Extract the [x, y] coordinate from the center of the cell holding the provided text.  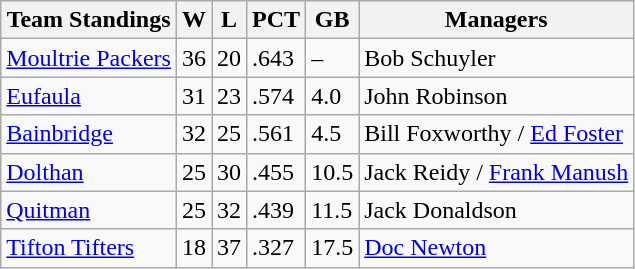
17.5 [332, 248]
20 [230, 58]
4.0 [332, 96]
.327 [276, 248]
Moultrie Packers [89, 58]
PCT [276, 20]
.643 [276, 58]
Tifton Tifters [89, 248]
Eufaula [89, 96]
GB [332, 20]
– [332, 58]
Quitman [89, 210]
W [194, 20]
36 [194, 58]
Dolthan [89, 172]
.439 [276, 210]
.574 [276, 96]
Doc Newton [496, 248]
37 [230, 248]
John Robinson [496, 96]
Team Standings [89, 20]
23 [230, 96]
Bob Schuyler [496, 58]
Jack Donaldson [496, 210]
L [230, 20]
30 [230, 172]
Managers [496, 20]
Jack Reidy / Frank Manush [496, 172]
18 [194, 248]
10.5 [332, 172]
4.5 [332, 134]
Bainbridge [89, 134]
11.5 [332, 210]
.561 [276, 134]
Bill Foxworthy / Ed Foster [496, 134]
.455 [276, 172]
31 [194, 96]
